Extract the [x, y] coordinate from the center of the cell holding the provided text.  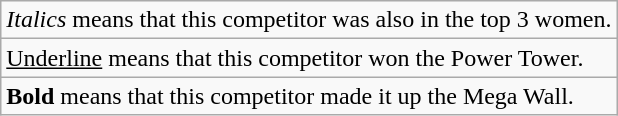
Underline means that this competitor won the Power Tower. [309, 58]
Italics means that this competitor was also in the top 3 women. [309, 20]
Bold means that this competitor made it up the Mega Wall. [309, 96]
